Return [X, Y] of the center of cell containing provided text 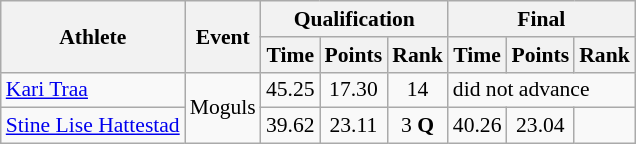
23.11 [354, 126]
Moguls [223, 108]
Kari Traa [93, 90]
Final [542, 19]
Stine Lise Hattestad [93, 126]
45.25 [290, 90]
14 [418, 90]
23.04 [541, 126]
17.30 [354, 90]
Athlete [93, 36]
3 Q [418, 126]
Event [223, 36]
40.26 [478, 126]
39.62 [290, 126]
Qualification [354, 19]
did not advance [542, 90]
